Return the (X, Y) coordinate for the center point of the cell that contains the specified text.  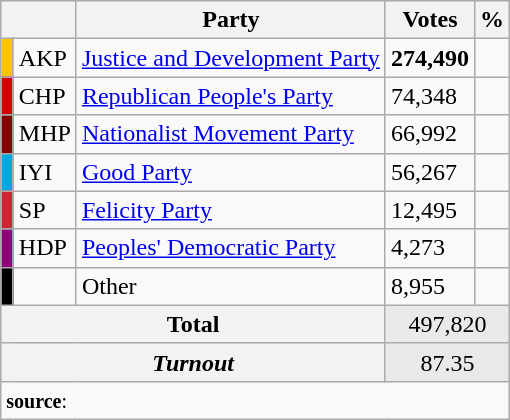
Nationalist Movement Party (230, 134)
% (492, 20)
12,495 (430, 210)
66,992 (430, 134)
497,820 (447, 324)
Total (194, 324)
8,955 (430, 286)
Votes (430, 20)
CHP (44, 96)
74,348 (430, 96)
Felicity Party (230, 210)
4,273 (430, 248)
87.35 (447, 362)
Justice and Development Party (230, 58)
56,267 (430, 172)
AKP (44, 58)
SP (44, 210)
Turnout (194, 362)
MHP (44, 134)
Other (230, 286)
source: (256, 400)
Peoples' Democratic Party (230, 248)
274,490 (430, 58)
Good Party (230, 172)
Republican People's Party (230, 96)
Party (230, 20)
IYI (44, 172)
HDP (44, 248)
